Provide the [X, Y] coordinate of the cell's center where the given text is located.  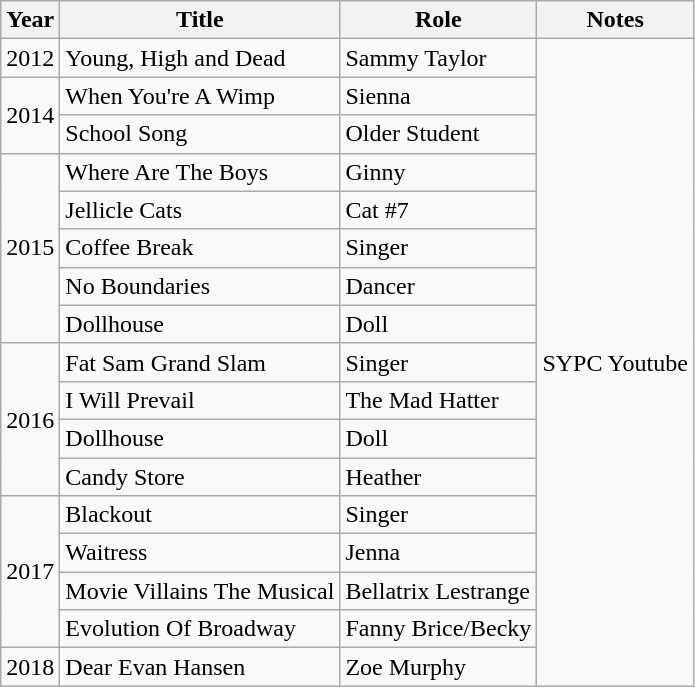
Role [438, 20]
Young, High and Dead [200, 58]
Sienna [438, 96]
The Mad Hatter [438, 400]
Bellatrix Lestrange [438, 591]
Where Are The Boys [200, 172]
No Boundaries [200, 286]
I Will Prevail [200, 400]
Candy Store [200, 477]
Heather [438, 477]
Evolution Of Broadway [200, 629]
Movie Villains The Musical [200, 591]
Fat Sam Grand Slam [200, 362]
Title [200, 20]
Zoe Murphy [438, 667]
2018 [30, 667]
Sammy Taylor [438, 58]
School Song [200, 134]
Coffee Break [200, 248]
2017 [30, 572]
Jellicle Cats [200, 210]
2015 [30, 248]
Dancer [438, 286]
Cat #7 [438, 210]
Older Student [438, 134]
Notes [615, 20]
Fanny Brice/Becky [438, 629]
SYPC Youtube [615, 362]
2012 [30, 58]
When You're A Wimp [200, 96]
2016 [30, 419]
Jenna [438, 553]
Dear Evan Hansen [200, 667]
Ginny [438, 172]
Year [30, 20]
2014 [30, 115]
Waitress [200, 553]
Blackout [200, 515]
